Provide the [x, y] coordinate of the cell's center where the given text is located.  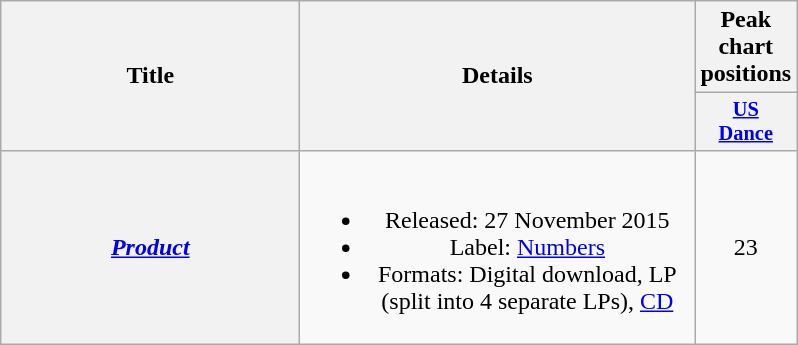
23 [746, 247]
USDance [746, 122]
Details [498, 76]
Peak chart positions [746, 47]
Title [150, 76]
Product [150, 247]
Released: 27 November 2015Label: NumbersFormats: Digital download, LP (split into 4 separate LPs), CD [498, 247]
